Search for the cell housing the specified text and yield its [x, y] center coordinate. 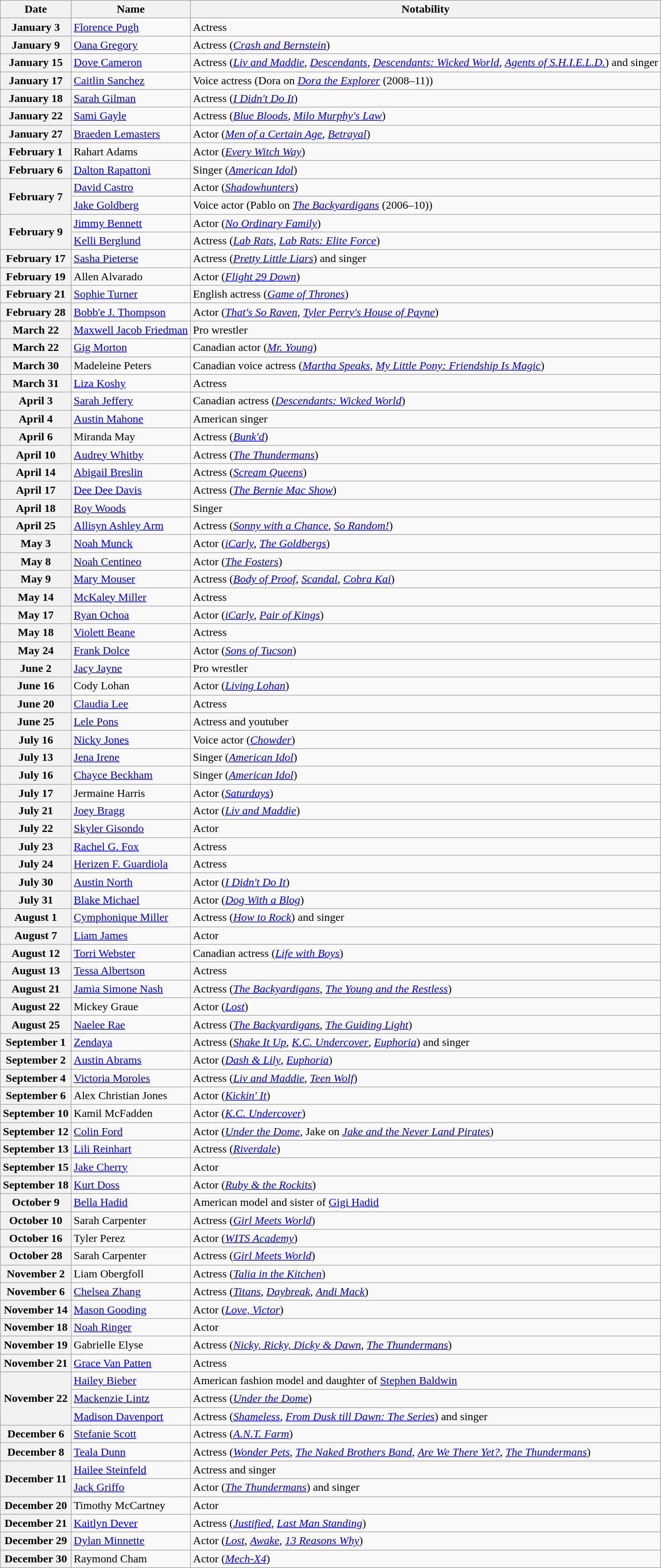
January 22 [36, 116]
Actor (Dash & Lily, Euphoria) [426, 1060]
May 3 [36, 544]
Hailey Bieber [131, 1381]
Nicky Jones [131, 739]
February 17 [36, 259]
July 24 [36, 864]
Actor (iCarly, Pair of Kings) [426, 615]
Mary Mouser [131, 579]
Caitlin Sanchez [131, 80]
Actor (That's So Raven, Tyler Perry's House of Payne) [426, 312]
Name [131, 9]
February 7 [36, 196]
July 13 [36, 757]
Chelsea Zhang [131, 1291]
December 11 [36, 1479]
June 2 [36, 668]
Tyler Perez [131, 1238]
January 18 [36, 98]
Allisyn Ashley Arm [131, 526]
Actress (Lab Rats, Lab Rats: Elite Force) [426, 241]
April 4 [36, 419]
May 18 [36, 633]
November 22 [36, 1399]
Alex Christian Jones [131, 1096]
April 25 [36, 526]
Actor (Men of a Certain Age, Betrayal) [426, 134]
Jake Goldberg [131, 205]
Hailee Steinfeld [131, 1470]
July 31 [36, 900]
Actress (Blue Bloods, Milo Murphy's Law) [426, 116]
July 21 [36, 811]
Joey Bragg [131, 811]
Mason Gooding [131, 1309]
Actress (The Thundermans) [426, 454]
Noah Centineo [131, 562]
September 10 [36, 1114]
December 30 [36, 1559]
Actress (I Didn't Do It) [426, 98]
April 17 [36, 490]
May 17 [36, 615]
Bella Hadid [131, 1203]
Actor (Mech-X4) [426, 1559]
June 25 [36, 722]
Naelee Rae [131, 1024]
Mackenzie Lintz [131, 1399]
October 10 [36, 1220]
December 6 [36, 1434]
Miranda May [131, 437]
Braeden Lemasters [131, 134]
April 10 [36, 454]
Actor (Every Witch Way) [426, 152]
Actress (The Bernie Mac Show) [426, 490]
Raymond Cham [131, 1559]
November 21 [36, 1363]
Rahart Adams [131, 152]
Sami Gayle [131, 116]
Actress (Liv and Maddie, Descendants, Descendants: Wicked World, Agents of S.H.I.E.L.D.) and singer [426, 63]
Actor (Love, Victor) [426, 1309]
Victoria Moroles [131, 1078]
November 6 [36, 1291]
Jena Irene [131, 757]
Actor (Dog With a Blog) [426, 900]
Chayce Beckham [131, 775]
February 21 [36, 294]
Teala Dunn [131, 1452]
September 13 [36, 1149]
Actress (Crash and Bernstein) [426, 45]
Kaitlyn Dever [131, 1523]
Maxwell Jacob Friedman [131, 330]
January 15 [36, 63]
May 9 [36, 579]
Actress (Under the Dome) [426, 1399]
Claudia Lee [131, 704]
Grace Van Patten [131, 1363]
Actor (Kickin' It) [426, 1096]
September 18 [36, 1185]
Liam Obergfoll [131, 1274]
Canadian actress (Descendants: Wicked World) [426, 401]
Actor (Ruby & the Rockits) [426, 1185]
Colin Ford [131, 1131]
September 12 [36, 1131]
Noah Munck [131, 544]
November 18 [36, 1327]
Mickey Graue [131, 1006]
Blake Michael [131, 900]
October 9 [36, 1203]
January 3 [36, 27]
February 1 [36, 152]
January 9 [36, 45]
August 22 [36, 1006]
Oana Gregory [131, 45]
Madison Davenport [131, 1416]
August 12 [36, 953]
February 9 [36, 232]
Voice actor (Pablo on The Backyardigans (2006–10)) [426, 205]
Gabrielle Elyse [131, 1345]
May 24 [36, 650]
August 13 [36, 971]
July 17 [36, 793]
February 6 [36, 169]
Sarah Gilman [131, 98]
August 25 [36, 1024]
Jamia Simone Nash [131, 989]
February 28 [36, 312]
April 6 [36, 437]
August 21 [36, 989]
July 23 [36, 846]
Kurt Doss [131, 1185]
Allen Alvarado [131, 277]
Actress (Pretty Little Liars) and singer [426, 259]
Dalton Rapattoni [131, 169]
Liza Koshy [131, 383]
Jack Griffo [131, 1488]
Actress (Justified, Last Man Standing) [426, 1523]
Florence Pugh [131, 27]
December 21 [36, 1523]
Dylan Minnette [131, 1541]
March 30 [36, 365]
Audrey Whitby [131, 454]
Actress (The Backyardigans, The Young and the Restless) [426, 989]
Cymphonique Miller [131, 918]
Actress and youtuber [426, 722]
Liam James [131, 935]
Roy Woods [131, 508]
August 7 [36, 935]
Kelli Berglund [131, 241]
September 2 [36, 1060]
Actress (A.N.T. Farm) [426, 1434]
November 19 [36, 1345]
Date [36, 9]
Actress (Riverdale) [426, 1149]
Actor (I Didn't Do It) [426, 882]
Actor (Lost, Awake, 13 Reasons Why) [426, 1541]
Jimmy Bennett [131, 223]
Actor (Saturdays) [426, 793]
April 3 [36, 401]
Lele Pons [131, 722]
Actor (Flight 29 Down) [426, 277]
Madeleine Peters [131, 365]
Dee Dee Davis [131, 490]
November 2 [36, 1274]
Frank Dolce [131, 650]
Actor (Shadowhunters) [426, 187]
August 1 [36, 918]
October 28 [36, 1256]
Actress (Nicky, Ricky, Dicky & Dawn, The Thundermans) [426, 1345]
Stefanie Scott [131, 1434]
December 29 [36, 1541]
Gig Morton [131, 348]
Actor (Sons of Tucson) [426, 650]
Canadian actor (Mr. Young) [426, 348]
Actress (Wonder Pets, The Naked Brothers Band, Are We There Yet?, The Thundermans) [426, 1452]
David Castro [131, 187]
Actress (Sonny with a Chance, So Random!) [426, 526]
English actress (Game of Thrones) [426, 294]
Actress (Shameless, From Dusk till Dawn: The Series) and singer [426, 1416]
Actor (Under the Dome, Jake on Jake and the Never Land Pirates) [426, 1131]
Sophie Turner [131, 294]
Ryan Ochoa [131, 615]
Actress (Shake It Up, K.C. Undercover, Euphoria) and singer [426, 1042]
American singer [426, 419]
October 16 [36, 1238]
July 30 [36, 882]
Lili Reinhart [131, 1149]
Torri Webster [131, 953]
September 6 [36, 1096]
Dove Cameron [131, 63]
Actress (Liv and Maddie, Teen Wolf) [426, 1078]
June 20 [36, 704]
May 8 [36, 562]
Noah Ringer [131, 1327]
Singer [426, 508]
Actress (Body of Proof, Scandal, Cobra Kai) [426, 579]
Timothy McCartney [131, 1505]
December 20 [36, 1505]
Rachel G. Fox [131, 846]
March 31 [36, 383]
Bobb'e J. Thompson [131, 312]
Actor (Living Lohan) [426, 686]
Sarah Jeffery [131, 401]
Tessa Albertson [131, 971]
April 18 [36, 508]
Jacy Jayne [131, 668]
Cody Lohan [131, 686]
Actor (iCarly, The Goldbergs) [426, 544]
Actor (Liv and Maddie) [426, 811]
Actress (How to Rock) and singer [426, 918]
Violett Beane [131, 633]
January 27 [36, 134]
May 14 [36, 597]
Actor (The Thundermans) and singer [426, 1488]
June 16 [36, 686]
April 14 [36, 472]
Actor (K.C. Undercover) [426, 1114]
Voice actor (Chowder) [426, 739]
February 19 [36, 277]
American model and sister of Gigi Hadid [426, 1203]
Actor (Lost) [426, 1006]
Actress (The Backyardigans, The Guiding Light) [426, 1024]
Actress (Scream Queens) [426, 472]
Skyler Gisondo [131, 829]
Kamil McFadden [131, 1114]
American fashion model and daughter of Stephen Baldwin [426, 1381]
January 17 [36, 80]
September 4 [36, 1078]
Abigail Breslin [131, 472]
September 15 [36, 1167]
Actor (No Ordinary Family) [426, 223]
Actress (Talia in the Kitchen) [426, 1274]
Actress (Bunk'd) [426, 437]
November 14 [36, 1309]
Zendaya [131, 1042]
Jermaine Harris [131, 793]
Jake Cherry [131, 1167]
Sasha Pieterse [131, 259]
Voice actress (Dora on Dora the Explorer (2008–11)) [426, 80]
Canadian voice actress (Martha Speaks, My Little Pony: Friendship Is Magic) [426, 365]
Actor (The Fosters) [426, 562]
Austin Mahone [131, 419]
Austin Abrams [131, 1060]
July 22 [36, 829]
Herizen F. Guardiola [131, 864]
Canadian actress (Life with Boys) [426, 953]
Notability [426, 9]
September 1 [36, 1042]
Austin North [131, 882]
Actor (WITS Academy) [426, 1238]
McKaley Miller [131, 597]
Actress and singer [426, 1470]
December 8 [36, 1452]
Actress (Titans, Daybreak, Andi Mack) [426, 1291]
